Identify which cell holds the provided text, then report its (X, Y) central coordinate. 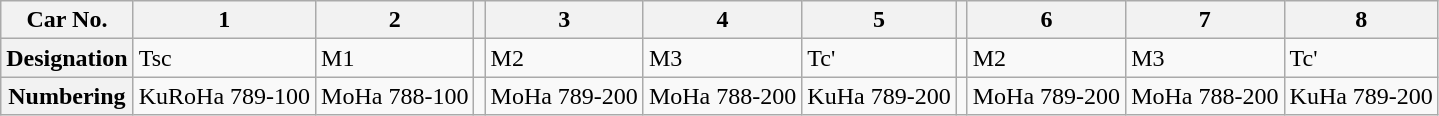
6 (1046, 20)
4 (722, 20)
7 (1205, 20)
1 (224, 20)
Tsc (224, 58)
Numbering (67, 96)
MoHa 788-100 (395, 96)
5 (879, 20)
KuRoHa 789-100 (224, 96)
3 (564, 20)
8 (1361, 20)
Designation (67, 58)
Car No. (67, 20)
2 (395, 20)
M1 (395, 58)
